Return (x, y) of the center of cell containing provided text 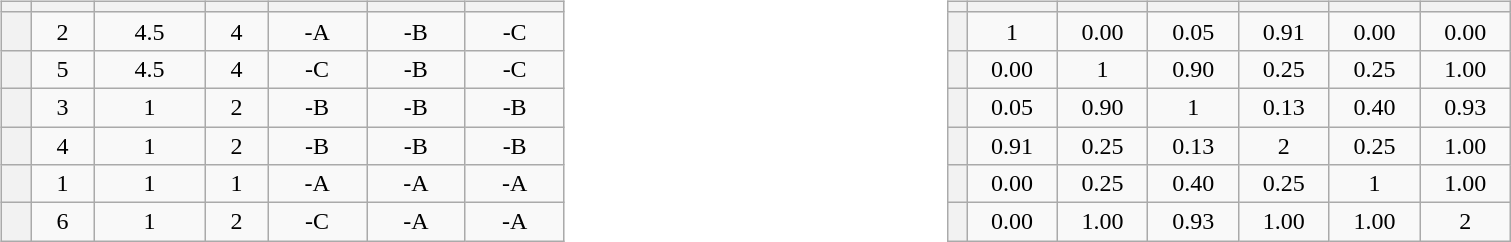
6 (62, 222)
3 (62, 107)
5 (62, 69)
